Search for the cell housing the specified text and yield its (X, Y) center coordinate. 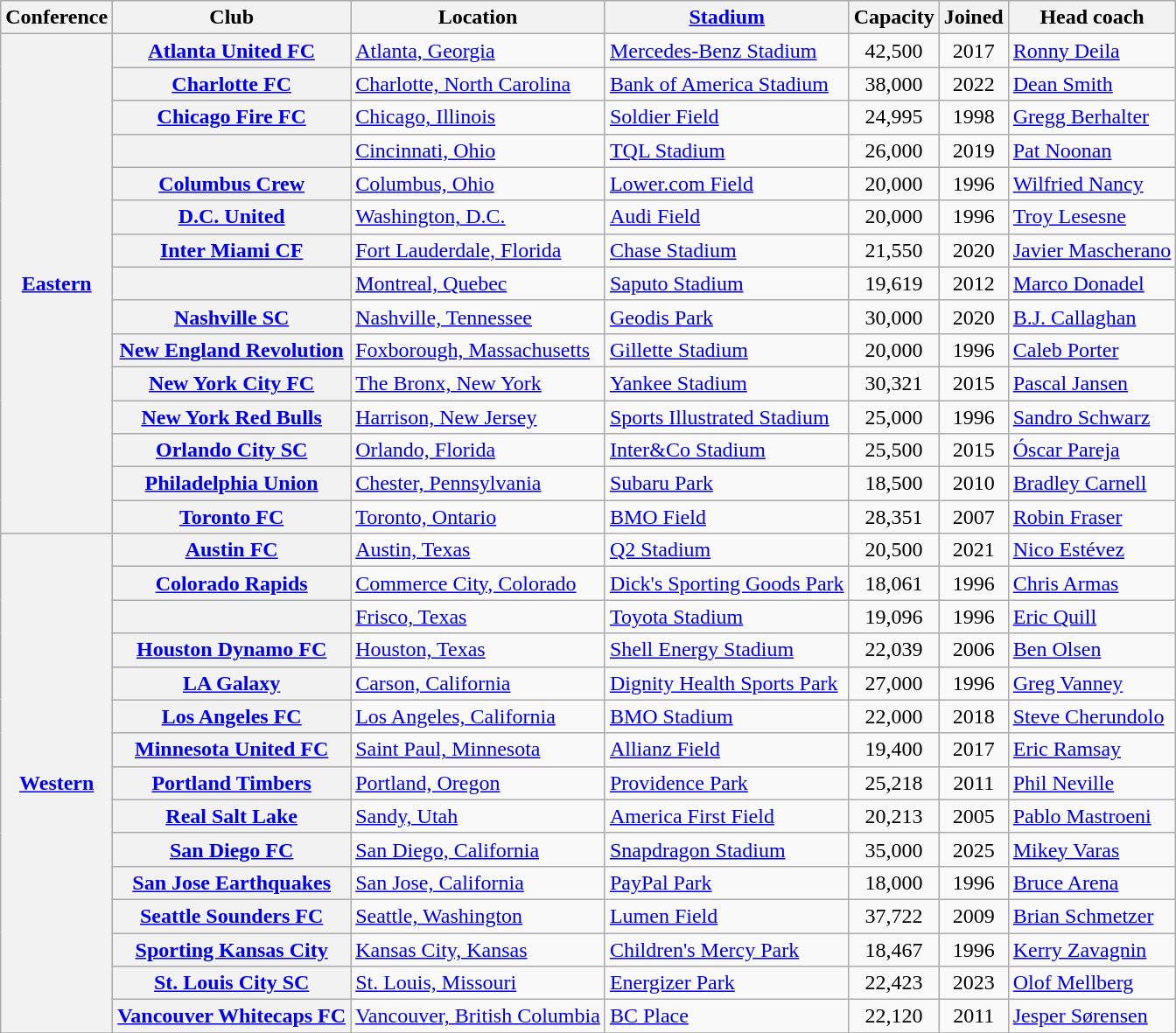
Dick's Sporting Goods Park (726, 583)
Lower.com Field (726, 184)
Steve Cherundolo (1092, 716)
San Jose Earthquakes (232, 883)
Minnesota United FC (232, 750)
28,351 (894, 517)
Los Angeles FC (232, 716)
Foxborough, Massachusetts (478, 350)
Snapdragon Stadium (726, 849)
Montreal, Quebec (478, 283)
22,120 (894, 1016)
Allianz Field (726, 750)
18,000 (894, 883)
Soldier Field (726, 117)
Mercedes-Benz Stadium (726, 51)
Portland, Oregon (478, 783)
Houston, Texas (478, 650)
19,096 (894, 617)
Javier Mascherano (1092, 250)
LA Galaxy (232, 683)
Location (478, 17)
Conference (57, 17)
BC Place (726, 1016)
Orlando City SC (232, 450)
25,218 (894, 783)
Sandro Schwarz (1092, 417)
Seattle, Washington (478, 916)
St. Louis City SC (232, 983)
19,400 (894, 750)
America First Field (726, 816)
Orlando, Florida (478, 450)
Marco Donadel (1092, 283)
Kansas City, Kansas (478, 949)
Commerce City, Colorado (478, 583)
Toyota Stadium (726, 617)
24,995 (894, 117)
Eastern (57, 283)
30,321 (894, 383)
Austin, Texas (478, 550)
Stadium (726, 17)
BMO Field (726, 517)
Harrison, New Jersey (478, 417)
Eric Quill (1092, 617)
Houston Dynamo FC (232, 650)
25,500 (894, 450)
Charlotte, North Carolina (478, 84)
Bruce Arena (1092, 883)
Audi Field (726, 217)
Dean Smith (1092, 84)
Geodis Park (726, 317)
18,500 (894, 484)
Pat Noonan (1092, 150)
Wilfried Nancy (1092, 184)
2012 (973, 283)
2018 (973, 716)
Joined (973, 17)
San Diego FC (232, 849)
Capacity (894, 17)
Yankee Stadium (726, 383)
Pablo Mastroeni (1092, 816)
30,000 (894, 317)
Providence Park (726, 783)
Carson, California (478, 683)
Los Angeles, California (478, 716)
Pascal Jansen (1092, 383)
Chicago Fire FC (232, 117)
2023 (973, 983)
San Jose, California (478, 883)
Real Salt Lake (232, 816)
Columbus, Ohio (478, 184)
Nico Estévez (1092, 550)
The Bronx, New York (478, 383)
New York City FC (232, 383)
PayPal Park (726, 883)
Nashville, Tennessee (478, 317)
Vancouver, British Columbia (478, 1016)
Saputo Stadium (726, 283)
D.C. United (232, 217)
St. Louis, Missouri (478, 983)
2006 (973, 650)
35,000 (894, 849)
Subaru Park (726, 484)
Troy Lesesne (1092, 217)
Nashville SC (232, 317)
Q2 Stadium (726, 550)
Portland Timbers (232, 783)
20,500 (894, 550)
2022 (973, 84)
Seattle Sounders FC (232, 916)
Eric Ramsay (1092, 750)
27,000 (894, 683)
Kerry Zavagnin (1092, 949)
22,039 (894, 650)
Inter&Co Stadium (726, 450)
Chester, Pennsylvania (478, 484)
Children's Mercy Park (726, 949)
Phil Neville (1092, 783)
Caleb Porter (1092, 350)
Bank of America Stadium (726, 84)
38,000 (894, 84)
Toronto, Ontario (478, 517)
Colorado Rapids (232, 583)
Mikey Varas (1092, 849)
Sports Illustrated Stadium (726, 417)
Ben Olsen (1092, 650)
Philadelphia Union (232, 484)
Cincinnati, Ohio (478, 150)
2021 (973, 550)
Lumen Field (726, 916)
Robin Fraser (1092, 517)
2025 (973, 849)
Toronto FC (232, 517)
Ronny Deila (1092, 51)
Chris Armas (1092, 583)
TQL Stadium (726, 150)
Brian Schmetzer (1092, 916)
25,000 (894, 417)
Vancouver Whitecaps FC (232, 1016)
20,213 (894, 816)
2019 (973, 150)
Chase Stadium (726, 250)
Head coach (1092, 17)
Jesper Sørensen (1092, 1016)
Energizer Park (726, 983)
26,000 (894, 150)
18,061 (894, 583)
Saint Paul, Minnesota (478, 750)
2010 (973, 484)
Gregg Berhalter (1092, 117)
21,550 (894, 250)
Inter Miami CF (232, 250)
42,500 (894, 51)
1998 (973, 117)
22,423 (894, 983)
2005 (973, 816)
19,619 (894, 283)
Gillette Stadium (726, 350)
Frisco, Texas (478, 617)
Columbus Crew (232, 184)
Fort Lauderdale, Florida (478, 250)
Atlanta, Georgia (478, 51)
New York Red Bulls (232, 417)
Charlotte FC (232, 84)
22,000 (894, 716)
Sandy, Utah (478, 816)
Western (57, 784)
18,467 (894, 949)
2009 (973, 916)
Atlanta United FC (232, 51)
Club (232, 17)
37,722 (894, 916)
B.J. Callaghan (1092, 317)
BMO Stadium (726, 716)
Washington, D.C. (478, 217)
Dignity Health Sports Park (726, 683)
Sporting Kansas City (232, 949)
Austin FC (232, 550)
Óscar Pareja (1092, 450)
2007 (973, 517)
Olof Mellberg (1092, 983)
Shell Energy Stadium (726, 650)
New England Revolution (232, 350)
Greg Vanney (1092, 683)
Chicago, Illinois (478, 117)
San Diego, California (478, 849)
Bradley Carnell (1092, 484)
